Return the [X, Y] coordinate for the center point of the cell that contains the specified text.  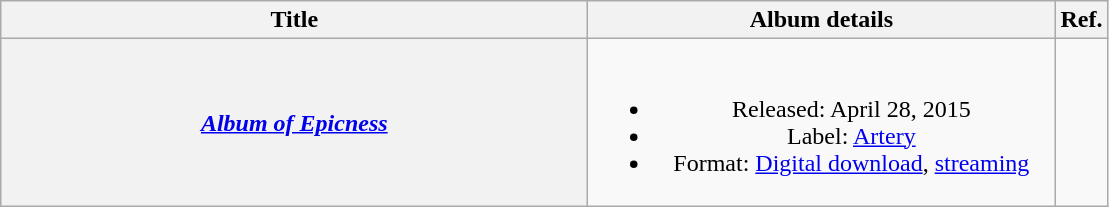
Ref. [1082, 20]
Title [294, 20]
Album details [822, 20]
Released: April 28, 2015Label: ArteryFormat: Digital download, streaming [822, 122]
Album of Epicness [294, 122]
